Return [X, Y] of the center of cell containing provided text 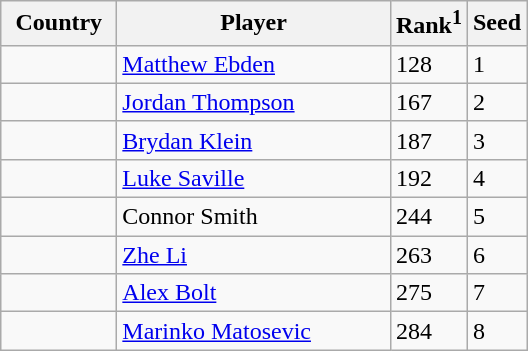
Alex Bolt [254, 293]
Brydan Klein [254, 140]
128 [428, 64]
192 [428, 178]
187 [428, 140]
2 [496, 102]
Seed [496, 24]
Rank1 [428, 24]
244 [428, 217]
284 [428, 331]
8 [496, 331]
3 [496, 140]
Jordan Thompson [254, 102]
Connor Smith [254, 217]
1 [496, 64]
167 [428, 102]
7 [496, 293]
4 [496, 178]
5 [496, 217]
Zhe Li [254, 255]
275 [428, 293]
Player [254, 24]
Luke Saville [254, 178]
Marinko Matosevic [254, 331]
Country [59, 24]
Matthew Ebden [254, 64]
263 [428, 255]
6 [496, 255]
